Locate the cell with the specified text and output its [X, Y] center coordinate. 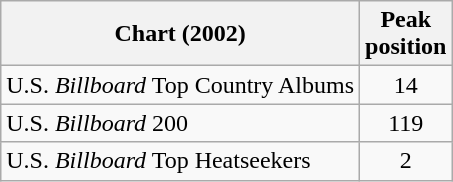
14 [406, 85]
U.S. Billboard Top Heatseekers [180, 161]
2 [406, 161]
Peakposition [406, 34]
Chart (2002) [180, 34]
119 [406, 123]
U.S. Billboard Top Country Albums [180, 85]
U.S. Billboard 200 [180, 123]
